Determine the [X, Y] coordinate at the center of the cell enclosing the given text.  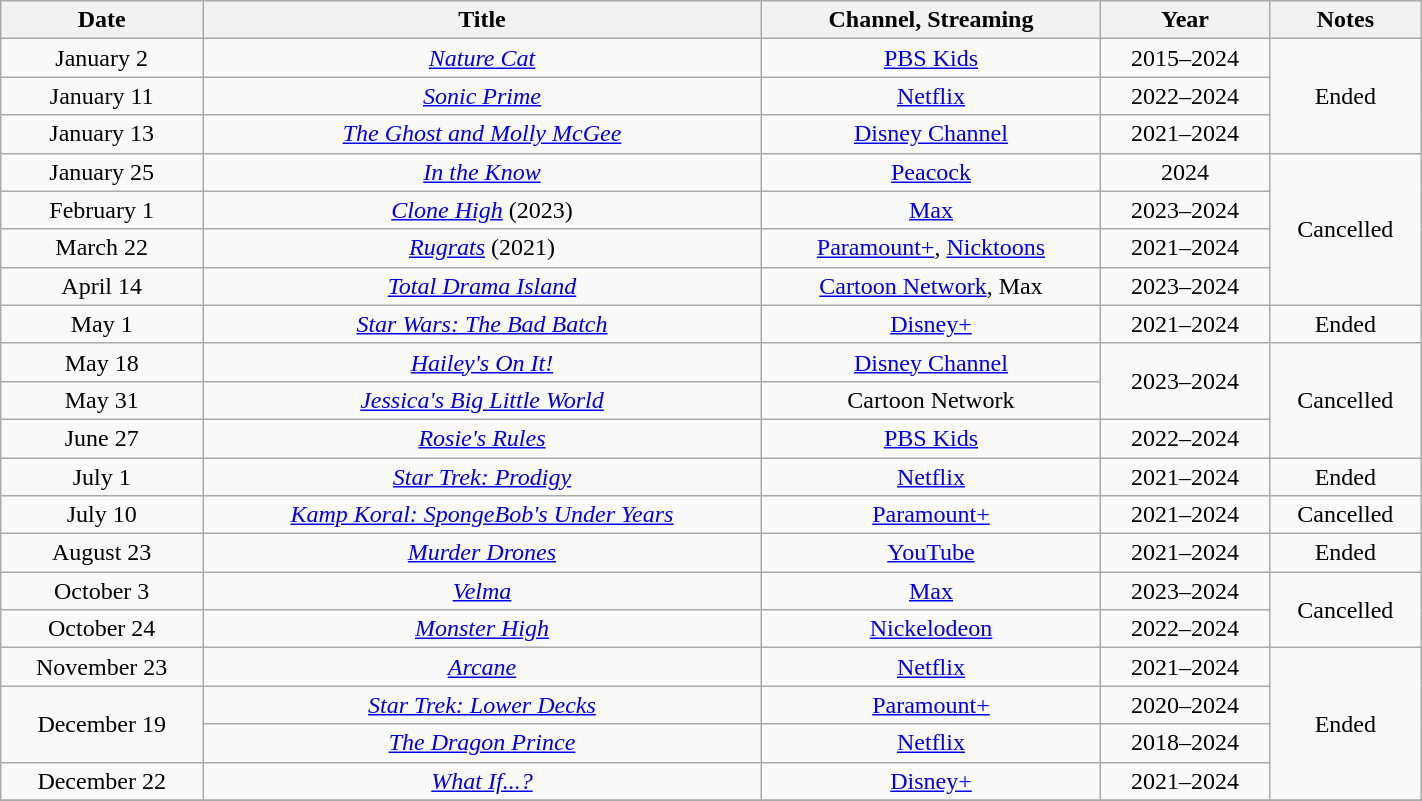
July 1 [102, 477]
Title [482, 20]
Hailey's On It! [482, 362]
October 3 [102, 591]
YouTube [930, 553]
January 13 [102, 134]
Notes [1345, 20]
May 31 [102, 400]
The Ghost and Molly McGee [482, 134]
December 22 [102, 781]
Arcane [482, 667]
Total Drama Island [482, 286]
August 23 [102, 553]
January 2 [102, 58]
Paramount+, Nicktoons [930, 248]
October 24 [102, 629]
Kamp Koral: SpongeBob's Under Years [482, 515]
Rugrats (2021) [482, 248]
July 10 [102, 515]
January 11 [102, 96]
December 19 [102, 724]
2024 [1186, 172]
Jessica's Big Little World [482, 400]
Murder Drones [482, 553]
Star Trek: Lower Decks [482, 705]
Clone High (2023) [482, 210]
Year [1186, 20]
Nature Cat [482, 58]
February 1 [102, 210]
Monster High [482, 629]
Star Trek: Prodigy [482, 477]
May 1 [102, 324]
2018–2024 [1186, 743]
Cartoon Network [930, 400]
May 18 [102, 362]
Channel, Streaming [930, 20]
Peacock [930, 172]
2015–2024 [1186, 58]
Sonic Prime [482, 96]
Cartoon Network, Max [930, 286]
The Dragon Prince [482, 743]
Velma [482, 591]
November 23 [102, 667]
Rosie's Rules [482, 438]
June 27 [102, 438]
April 14 [102, 286]
Date [102, 20]
March 22 [102, 248]
Nickelodeon [930, 629]
In the Know [482, 172]
Star Wars: The Bad Batch [482, 324]
What If...? [482, 781]
2020–2024 [1186, 705]
January 25 [102, 172]
